Scan for the cell matching the given text and deliver its (X, Y) coordinate at center. 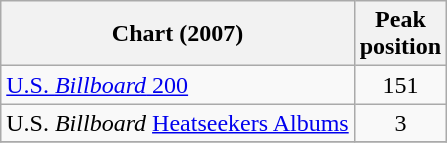
U.S. Billboard 200 (178, 85)
3 (400, 123)
Chart (2007) (178, 34)
Peakposition (400, 34)
U.S. Billboard Heatseekers Albums (178, 123)
151 (400, 85)
